Extract the [x, y] coordinate from the center of the cell holding the provided text.  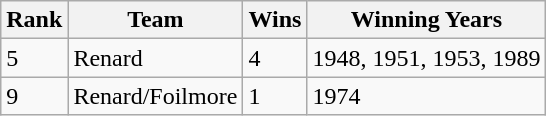
1 [275, 96]
4 [275, 58]
5 [34, 58]
Renard/Foilmore [156, 96]
1948, 1951, 1953, 1989 [426, 58]
9 [34, 96]
Wins [275, 20]
Team [156, 20]
1974 [426, 96]
Renard [156, 58]
Winning Years [426, 20]
Rank [34, 20]
